Extract the (x, y) coordinate from the center of the cell holding the provided text.  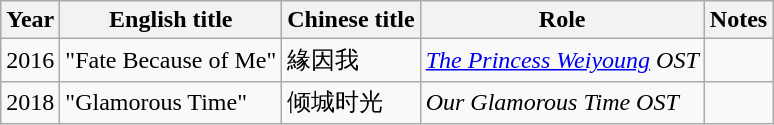
The Princess Weiyoung OST (562, 60)
倾城时光 (351, 102)
"Fate Because of Me" (171, 60)
Notes (738, 20)
Role (562, 20)
Year (30, 20)
緣因我 (351, 60)
Our Glamorous Time OST (562, 102)
English title (171, 20)
2016 (30, 60)
2018 (30, 102)
"Glamorous Time" (171, 102)
Chinese title (351, 20)
